Detect which cell encompasses the target text, then output its [x, y] center coordinate. 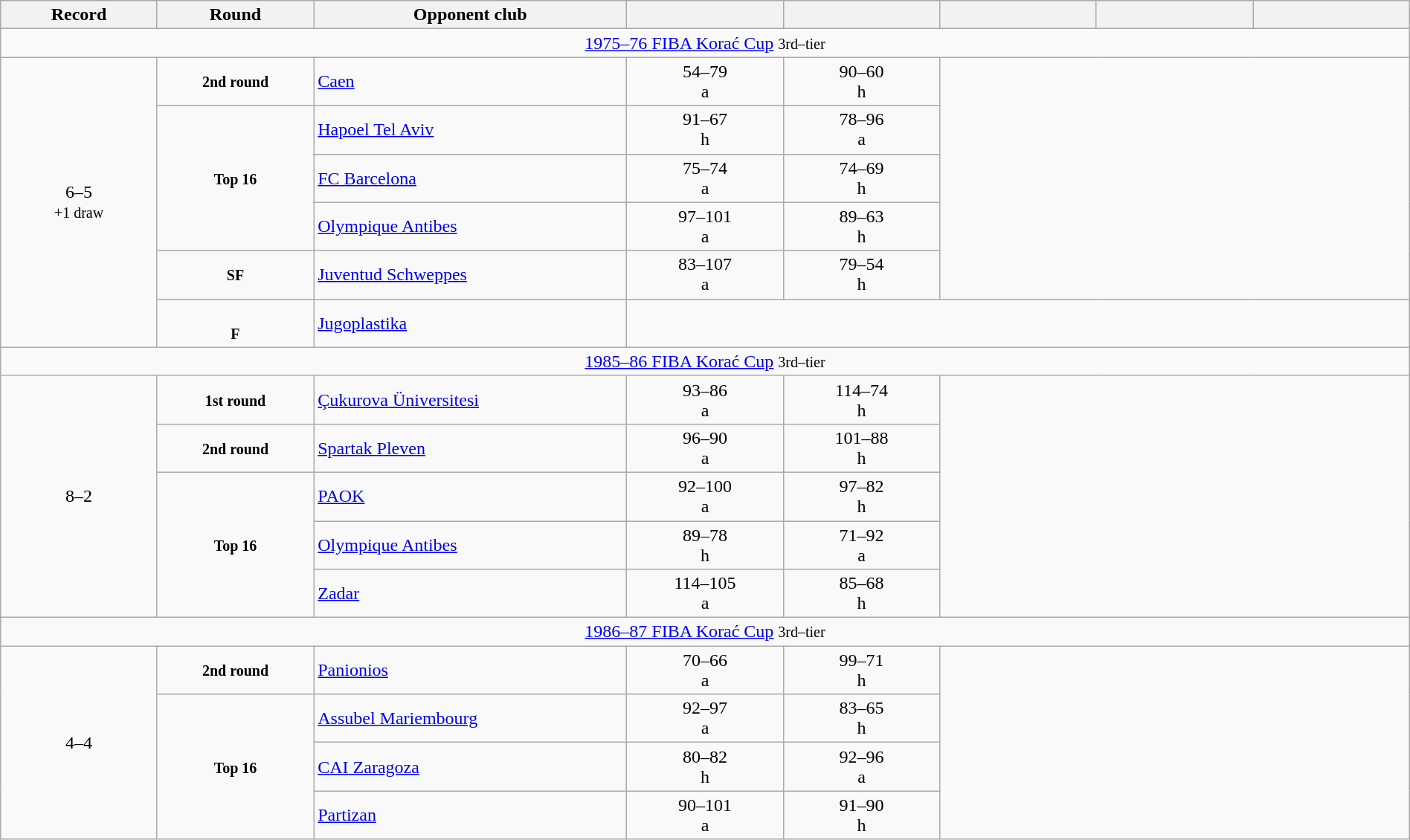
92–97 a [705, 718]
1st round [235, 400]
97–82 h [861, 497]
1985–86 FIBA Korać Cup 3rd–tier [705, 361]
71–92 a [861, 544]
SF [235, 275]
96–90 a [705, 448]
Hapoel Tel Aviv [470, 129]
90–60 h [861, 82]
114–105 a [705, 593]
Opponent club [470, 15]
54–79 a [705, 82]
6–5+1 draw [79, 202]
114–74 h [861, 400]
1986–87 FIBA Korać Cup 3rd–tier [705, 632]
83–65 h [861, 718]
CAI Zaragoza [470, 767]
101–88 h [861, 448]
92–96 a [861, 767]
Record [79, 15]
83–107 a [705, 275]
8–2 [79, 497]
Assubel Mariembourg [470, 718]
92–100 a [705, 497]
99–71 h [861, 671]
79–54 h [861, 275]
F [235, 323]
FC Barcelona [470, 178]
97–101 a [705, 226]
90–101 a [705, 815]
93–86 a [705, 400]
1975–76 FIBA Korać Cup 3rd–tier [705, 43]
Juventud Schweppes [470, 275]
89–78 h [705, 544]
Spartak Pleven [470, 448]
75–74 a [705, 178]
Partizan [470, 815]
91–67 h [705, 129]
Panionios [470, 671]
Zadar [470, 593]
78–96 a [861, 129]
70–66 a [705, 671]
89–63 h [861, 226]
Çukurova Üniversitesi [470, 400]
Jugoplastika [470, 323]
91–90 h [861, 815]
Round [235, 15]
PAOK [470, 497]
4–4 [79, 743]
74–69 h [861, 178]
80–82 h [705, 767]
85–68 h [861, 593]
Caen [470, 82]
